Identify which cell holds the provided text, then report its [x, y] central coordinate. 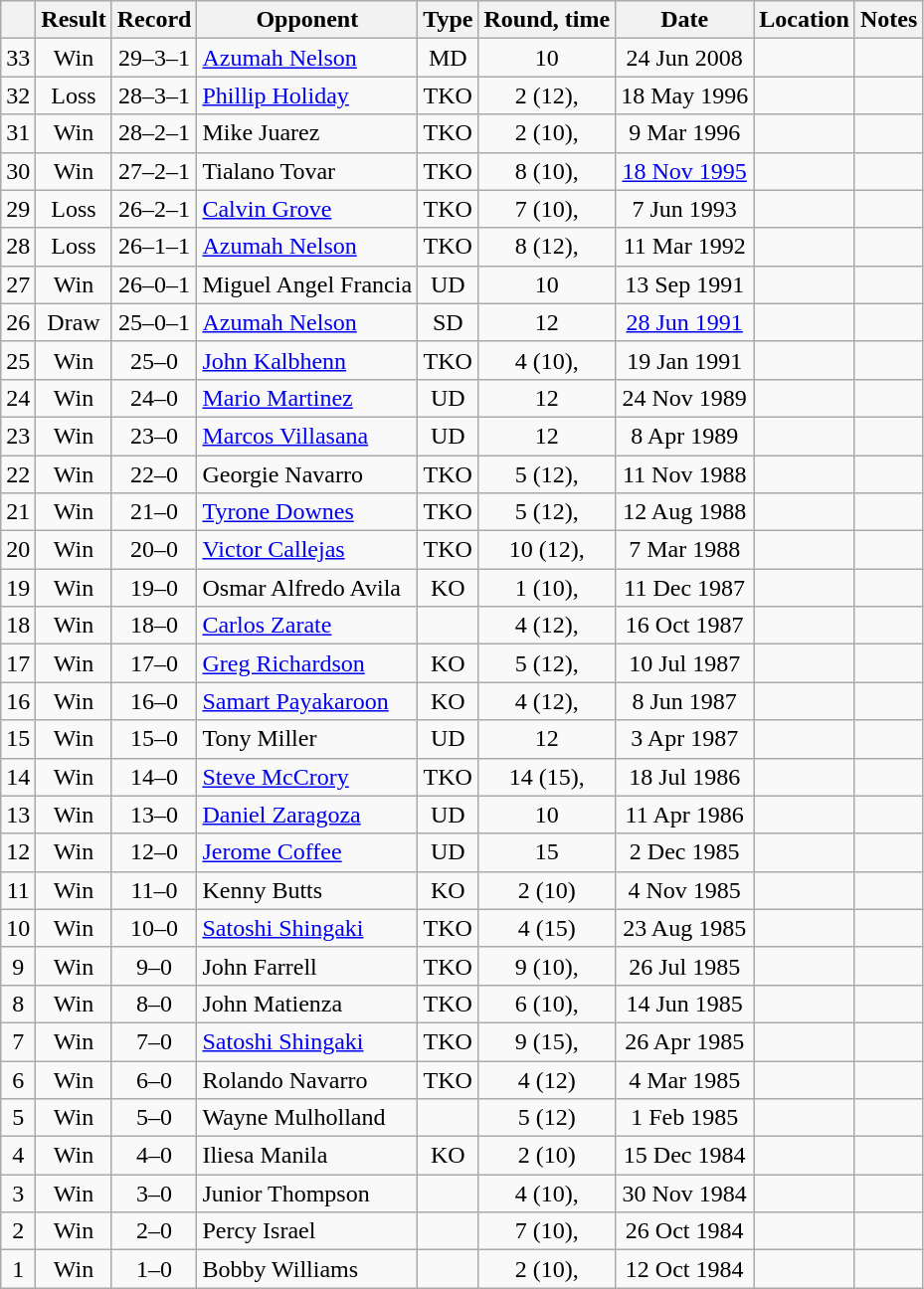
11 Nov 1988 [684, 474]
Phillip Holiday [307, 95]
14 (15), [547, 777]
26 Oct 1984 [684, 1231]
1 (10), [547, 588]
Rolando Navarro [307, 1079]
Wayne Mulholland [307, 1118]
MD [448, 58]
4 (12) [547, 1079]
24–0 [154, 398]
16 Oct 1987 [684, 626]
28 [18, 247]
26–1–1 [154, 247]
29 [18, 209]
17–0 [154, 663]
28 Jun 1991 [684, 322]
22 [18, 474]
Samart Payakaroon [307, 701]
11 Mar 1992 [684, 247]
Opponent [307, 20]
2 (12), [547, 95]
18–0 [154, 626]
Osmar Alfredo Avila [307, 588]
1 Feb 1985 [684, 1118]
Percy Israel [307, 1231]
8 (10), [547, 171]
32 [18, 95]
18 Nov 1995 [684, 171]
1 [18, 1269]
10 Jul 1987 [684, 663]
26–2–1 [154, 209]
7–0 [154, 1041]
24 [18, 398]
26 Apr 1985 [684, 1041]
25–0 [154, 360]
1–0 [154, 1269]
Bobby Williams [307, 1269]
4–0 [154, 1156]
9 (15), [547, 1041]
12 Oct 1984 [684, 1269]
25–0–1 [154, 322]
4 [18, 1156]
23 [18, 436]
13 [18, 815]
Victor Callejas [307, 550]
SD [448, 322]
18 Jul 1986 [684, 777]
12–0 [154, 852]
12 Aug 1988 [684, 512]
26–0–1 [154, 284]
28–2–1 [154, 133]
11 [18, 890]
Calvin Grove [307, 209]
4 (15) [547, 928]
31 [18, 133]
25 [18, 360]
26 Jul 1985 [684, 966]
6–0 [154, 1079]
11 Dec 1987 [684, 588]
9–0 [154, 966]
5–0 [154, 1118]
Junior Thompson [307, 1194]
Record [154, 20]
8 (12), [547, 247]
14–0 [154, 777]
16 [18, 701]
22–0 [154, 474]
27 [18, 284]
2–0 [154, 1231]
Date [684, 20]
24 Nov 1989 [684, 398]
Carlos Zarate [307, 626]
23–0 [154, 436]
21 [18, 512]
5 [18, 1118]
Georgie Navarro [307, 474]
Tialano Tovar [307, 171]
Notes [888, 20]
13–0 [154, 815]
18 [18, 626]
11 Apr 1986 [684, 815]
20–0 [154, 550]
8 [18, 1004]
21–0 [154, 512]
Round, time [547, 20]
Mario Martinez [307, 398]
3 [18, 1194]
5 (12) [547, 1118]
16–0 [154, 701]
Greg Richardson [307, 663]
John Kalbhenn [307, 360]
20 [18, 550]
14 Jun 1985 [684, 1004]
2 Dec 1985 [684, 852]
9 [18, 966]
Type [448, 20]
19 [18, 588]
3–0 [154, 1194]
6 (10), [547, 1004]
15 Dec 1984 [684, 1156]
13 Sep 1991 [684, 284]
33 [18, 58]
2 [18, 1231]
7 [18, 1041]
6 [18, 1079]
14 [18, 777]
3 Apr 1987 [684, 739]
John Matienza [307, 1004]
28–3–1 [154, 95]
Result [74, 20]
Daniel Zaragoza [307, 815]
18 May 1996 [684, 95]
Mike Juarez [307, 133]
29–3–1 [154, 58]
Iliesa Manila [307, 1156]
7 Mar 1988 [684, 550]
Jerome Coffee [307, 852]
10–0 [154, 928]
24 Jun 2008 [684, 58]
4 Nov 1985 [684, 890]
30 Nov 1984 [684, 1194]
30 [18, 171]
23 Aug 1985 [684, 928]
Marcos Villasana [307, 436]
Miguel Angel Francia [307, 284]
17 [18, 663]
Kenny Butts [307, 890]
8 Jun 1987 [684, 701]
Steve McCrory [307, 777]
11–0 [154, 890]
7 Jun 1993 [684, 209]
19–0 [154, 588]
9 Mar 1996 [684, 133]
8 Apr 1989 [684, 436]
8–0 [154, 1004]
19 Jan 1991 [684, 360]
4 Mar 1985 [684, 1079]
15–0 [154, 739]
26 [18, 322]
John Farrell [307, 966]
Draw [74, 322]
Tyrone Downes [307, 512]
10 (12), [547, 550]
Location [805, 20]
9 (10), [547, 966]
27–2–1 [154, 171]
Tony Miller [307, 739]
